From the cell containing the given text, extract its center point as [X, Y] coordinate. 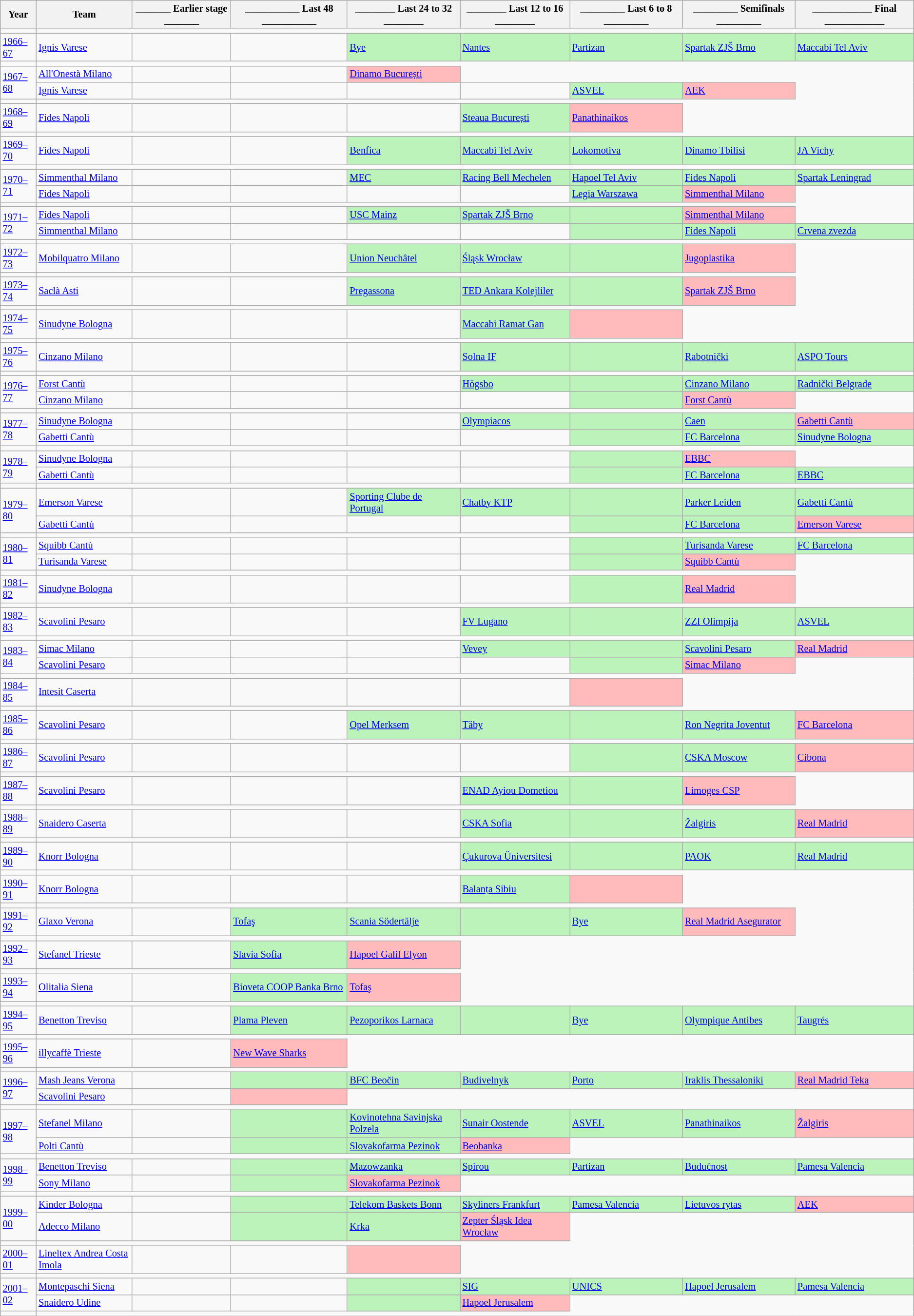
Balanța Sibiu [515, 889]
Bioveta COOP Banka Brno [290, 987]
All'Onestà Milano [84, 74]
Hapoel Tel Aviv [626, 177]
USC Mainz [404, 215]
________ Last 24 to 32 ________ [404, 14]
JA Vichy [855, 150]
Chatby KTP [515, 502]
Śląsk Wrocław [515, 258]
MEC [404, 177]
1988–89 [19, 823]
1975–76 [19, 356]
Snaidero Udine [84, 1303]
Hapoel Galil Elyon [404, 955]
Glaxo Verona [84, 922]
Olympiacos [515, 421]
Skyliners Frankfurt [515, 1204]
Högsbo [515, 384]
Stefanel Milano [84, 1123]
Plama Pleven [290, 1020]
Mazowzanka [404, 1167]
CSKA Sofia [515, 823]
Intesit Caserta [84, 692]
1999–00 [19, 1218]
Montepaschi Siena [84, 1286]
Solna IF [515, 356]
Dinamo București [404, 74]
Jugoplastika [739, 258]
ASPO Tours [855, 356]
1971–72 [19, 223]
Ron Negrita Joventut [739, 725]
Crvena zvezda [855, 231]
Benfica [404, 150]
New Wave Sharks [290, 1053]
Olitalia Siena [84, 987]
2001–02 [19, 1294]
Radnički Belgrade [855, 384]
_________ Last 6 to 8 _________ [626, 14]
Maccabi Ramat Gan [515, 324]
Porto [626, 1080]
Sunair Oostende [515, 1123]
Telekom Baskets Bonn [404, 1204]
1998–99 [19, 1175]
1983–84 [19, 656]
ZZI Olimpija [739, 622]
Sporting Clube de Portugal [404, 502]
Scania Södertälje [404, 922]
Çukurova Üniversitesi [515, 856]
1985–86 [19, 725]
___________ Last 48 ___________ [290, 14]
Zepter Śląsk Idea Wrocław [515, 1226]
Parker Leiden [739, 502]
Real Madrid Asegurator [739, 922]
Slavia Sofia [290, 955]
1990–91 [19, 889]
UNICS [626, 1286]
1976–77 [19, 392]
TED Ankara Kolejliler [515, 291]
Stefanel Trieste [84, 955]
________ Last 12 to 16 ________ [515, 14]
Pezoporikos Larnaca [404, 1020]
1995–96 [19, 1053]
Snaidero Caserta [84, 823]
Sony Milano [84, 1183]
Union Neuchâtel [404, 258]
1981–82 [19, 589]
1992–93 [19, 955]
1980–81 [19, 554]
Spartak Leningrad [855, 177]
1989–90 [19, 856]
PAOK [739, 856]
Kinder Bologna [84, 1204]
1984–85 [19, 692]
Legia Warszawa [626, 194]
1994–95 [19, 1020]
Täby [515, 725]
_______ Earlier stage _______ [181, 14]
Polti Cantù [84, 1146]
Budućnost [739, 1167]
Kovinotehna Savinjska Polzela [404, 1123]
Krka [404, 1226]
Year [19, 14]
Mobilquatro Milano [84, 258]
Lineltex Andrea Costa Imola [84, 1259]
SIG [515, 1286]
1977–78 [19, 429]
1993–94 [19, 987]
Real Madrid Teka [855, 1080]
1967–68 [19, 82]
Steaua București [515, 118]
Saclà Asti [84, 291]
1969–70 [19, 150]
1997–98 [19, 1131]
1970–71 [19, 185]
1966–67 [19, 47]
1987–88 [19, 790]
Nantes [515, 47]
1982–83 [19, 622]
Racing Bell Mechelen [515, 177]
Limoges CSP [739, 790]
illycaffè Trieste [84, 1053]
2000–01 [19, 1259]
Iraklis Thessaloniki [739, 1080]
1986–87 [19, 758]
1974–75 [19, 324]
Cibona [855, 758]
Opel Merksem [404, 725]
Dinamo Tbilisi [739, 150]
Caen [739, 421]
1979–80 [19, 510]
CSKA Moscow [739, 758]
Team [84, 14]
Mash Jeans Verona [84, 1080]
1996–97 [19, 1088]
ENAD Ayiou Dometiou [515, 790]
1978–79 [19, 467]
Beobanka [515, 1146]
1968–69 [19, 118]
Pregassona [404, 291]
1972–73 [19, 258]
____________ Final ____________ [855, 14]
Vevey [515, 648]
1973–74 [19, 291]
Olympique Antibes [739, 1020]
_________ Semifinals _________ [739, 14]
Spirou [515, 1167]
Taugrés [855, 1020]
Lietuvos rytas [739, 1204]
Lokomotiva [626, 150]
BFC Beočin [404, 1080]
Budivelnyk [515, 1080]
FV Lugano [515, 622]
Adecco Milano [84, 1226]
Rabotnički [739, 356]
1991–92 [19, 922]
